Extract the [X, Y] coordinate from the center of the cell holding the provided text.  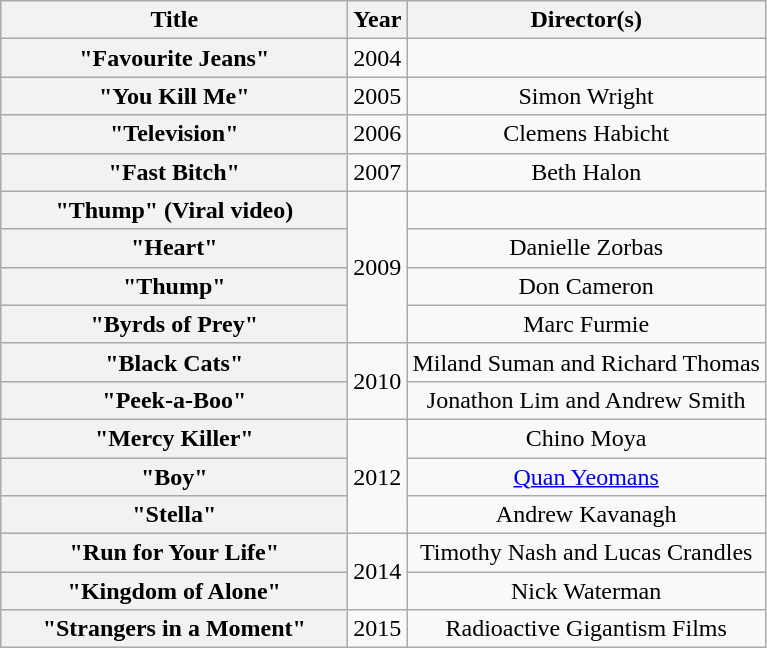
Radioactive Gigantism Films [586, 629]
2014 [378, 572]
2007 [378, 172]
"Byrds of Prey" [174, 324]
Andrew Kavanagh [586, 515]
"You Kill Me" [174, 96]
Title [174, 20]
"Boy" [174, 477]
Clemens Habicht [586, 134]
"Strangers in a Moment" [174, 629]
"Thump" (Viral video) [174, 210]
Nick Waterman [586, 591]
2006 [378, 134]
Jonathon Lim and Andrew Smith [586, 400]
2005 [378, 96]
Don Cameron [586, 286]
"Thump" [174, 286]
2010 [378, 381]
"Heart" [174, 248]
"Peek-a-Boo" [174, 400]
2015 [378, 629]
"Television" [174, 134]
"Mercy Killer" [174, 438]
"Kingdom of Alone" [174, 591]
"Stella" [174, 515]
Danielle Zorbas [586, 248]
Quan Yeomans [586, 477]
Beth Halon [586, 172]
Year [378, 20]
"Run for Your Life" [174, 553]
2012 [378, 476]
2004 [378, 58]
"Favourite Jeans" [174, 58]
2009 [378, 267]
"Black Cats" [174, 362]
Chino Moya [586, 438]
Timothy Nash and Lucas Crandles [586, 553]
"Fast Bitch" [174, 172]
Director(s) [586, 20]
Miland Suman and Richard Thomas [586, 362]
Simon Wright [586, 96]
Marc Furmie [586, 324]
